Extract the [x, y] coordinate from the center of the cell holding the provided text.  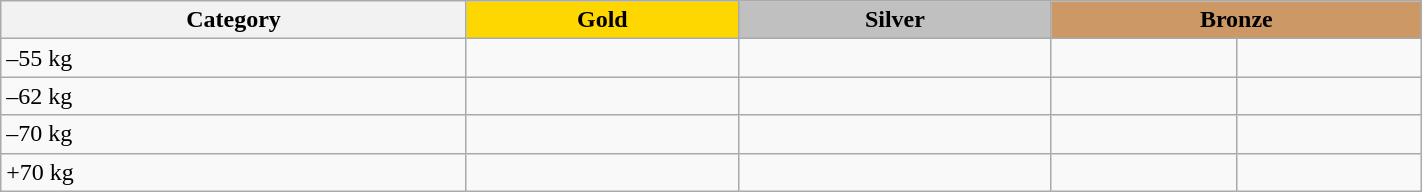
Category [234, 20]
–70 kg [234, 134]
–55 kg [234, 58]
–62 kg [234, 96]
Bronze [1236, 20]
+70 kg [234, 172]
Silver [894, 20]
Gold [602, 20]
